From the cell containing the given text, extract its center point as (x, y) coordinate. 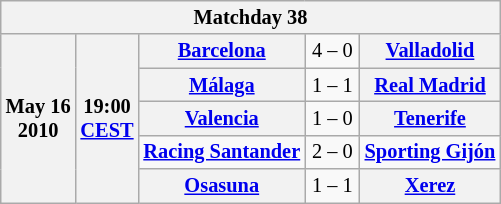
Málaga (222, 85)
Real Madrid (430, 85)
19:00CEST (108, 118)
Racing Santander (222, 152)
2 – 0 (332, 152)
Osasuna (222, 186)
May 162010 (38, 118)
Tenerife (430, 118)
Sporting Gijón (430, 152)
Barcelona (222, 51)
Xerez (430, 186)
Matchday 38 (250, 17)
4 – 0 (332, 51)
Valencia (222, 118)
Valladolid (430, 51)
1 – 0 (332, 118)
